Scan for the cell matching the given text and deliver its (X, Y) coordinate at center. 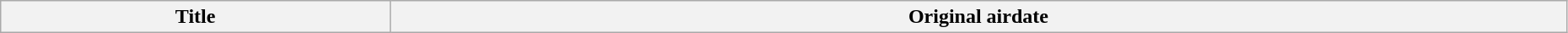
Original airdate (978, 17)
Title (196, 17)
